Return the (x, y) coordinate for the center point of the cell that contains the specified text.  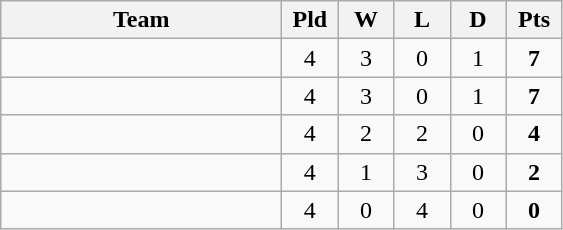
W (366, 20)
Team (142, 20)
D (478, 20)
Pld (310, 20)
L (422, 20)
Pts (534, 20)
